Detect which cell encompasses the target text, then output its [x, y] center coordinate. 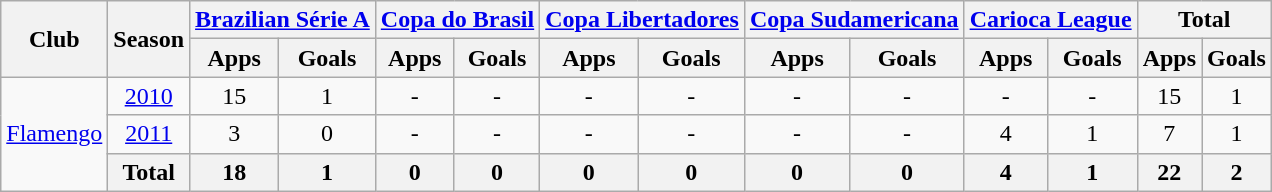
18 [234, 172]
2010 [149, 96]
Club [54, 39]
3 [234, 134]
22 [1169, 172]
Copa do Brasil [457, 20]
Carioca League [1050, 20]
7 [1169, 134]
Brazilian Série A [283, 20]
2 [1237, 172]
Season [149, 39]
2011 [149, 134]
Flamengo [54, 134]
Copa Libertadores [642, 20]
Copa Sudamericana [854, 20]
